Pinpoint the cell where the given text exists, returning its (x, y) midpoint coordinate. 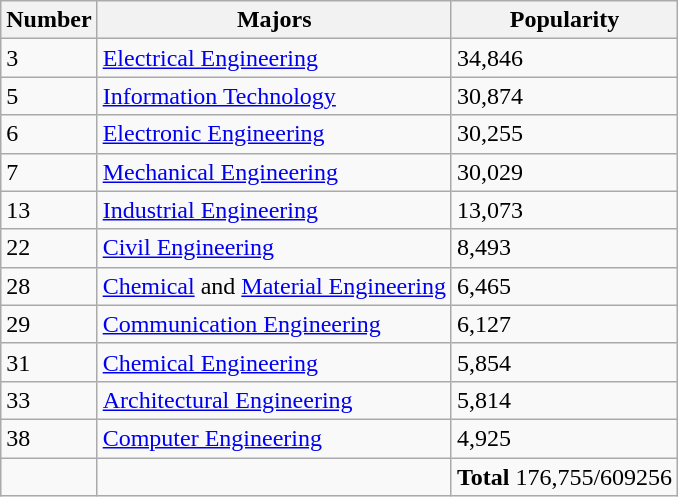
29 (49, 324)
Number (49, 20)
31 (49, 362)
Civil Engineering (274, 248)
Architectural Engineering (274, 400)
34,846 (564, 58)
5,854 (564, 362)
Industrial Engineering (274, 210)
33 (49, 400)
7 (49, 172)
5 (49, 96)
13,073 (564, 210)
5,814 (564, 400)
Computer Engineering (274, 438)
30,255 (564, 134)
Majors (274, 20)
Popularity (564, 20)
6 (49, 134)
22 (49, 248)
Electrical Engineering (274, 58)
Electronic Engineering (274, 134)
30,029 (564, 172)
38 (49, 438)
4,925 (564, 438)
6,127 (564, 324)
3 (49, 58)
28 (49, 286)
30,874 (564, 96)
13 (49, 210)
6,465 (564, 286)
Communication Engineering (274, 324)
Total 176,755/609256 (564, 477)
Information Technology (274, 96)
8,493 (564, 248)
Chemical Engineering (274, 362)
Mechanical Engineering (274, 172)
Chemical and Material Engineering (274, 286)
